Locate the cell with the specified text and output its (x, y) center coordinate. 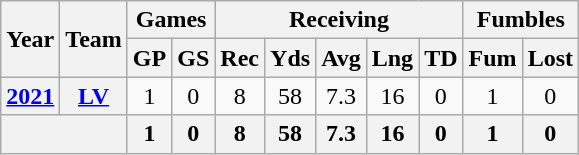
Fumbles (520, 20)
GS (194, 58)
GP (149, 58)
Receiving (339, 20)
2021 (30, 96)
Year (30, 39)
Rec (240, 58)
Avg (342, 58)
Fum (492, 58)
Yds (290, 58)
TD (441, 58)
LV (94, 96)
Lng (392, 58)
Team (94, 39)
Games (170, 20)
Lost (550, 58)
